Determine the [X, Y] coordinate at the center of the cell enclosing the given text.  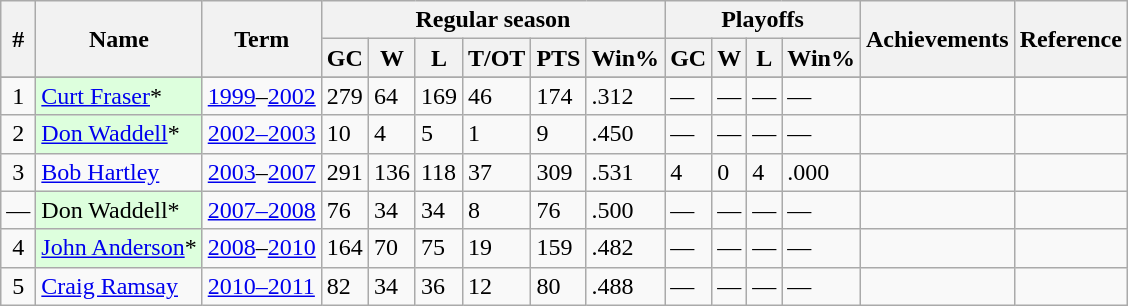
Playoffs [763, 20]
159 [558, 248]
2002–2003 [262, 134]
136 [392, 172]
.000 [822, 172]
2007–2008 [262, 210]
64 [392, 96]
0 [730, 172]
2008–2010 [262, 248]
PTS [558, 58]
.450 [626, 134]
70 [392, 248]
Curt Fraser* [119, 96]
37 [496, 172]
12 [496, 286]
2010–2011 [262, 286]
Term [262, 39]
John Anderson* [119, 248]
9 [558, 134]
Craig Ramsay [119, 286]
.488 [626, 286]
10 [344, 134]
279 [344, 96]
.500 [626, 210]
Regular season [492, 20]
174 [558, 96]
309 [558, 172]
2 [18, 134]
169 [438, 96]
# [18, 39]
.482 [626, 248]
Achievements [937, 39]
19 [496, 248]
82 [344, 286]
.531 [626, 172]
75 [438, 248]
36 [438, 286]
T/OT [496, 58]
Reference [1070, 39]
Bob Hartley [119, 172]
1999–2002 [262, 96]
.312 [626, 96]
164 [344, 248]
291 [344, 172]
46 [496, 96]
3 [18, 172]
2003–2007 [262, 172]
8 [496, 210]
118 [438, 172]
80 [558, 286]
Name [119, 39]
